Find where the given text appears and provide that cell's center as (X, Y) coordinate. 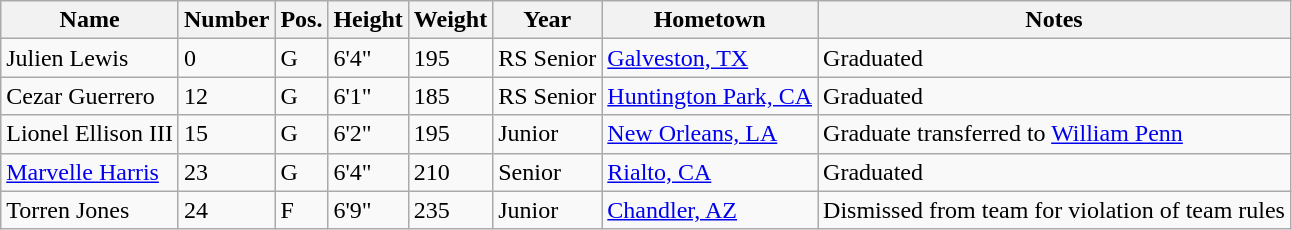
Julien Lewis (90, 58)
Number (226, 20)
F (302, 210)
Weight (450, 20)
Rialto, CA (710, 172)
Pos. (302, 20)
Name (90, 20)
Dismissed from team for violation of team rules (1054, 210)
Notes (1054, 20)
0 (226, 58)
15 (226, 134)
12 (226, 96)
Lionel Ellison III (90, 134)
Senior (548, 172)
185 (450, 96)
Galveston, TX (710, 58)
New Orleans, LA (710, 134)
210 (450, 172)
Torren Jones (90, 210)
Hometown (710, 20)
Huntington Park, CA (710, 96)
6'2" (368, 134)
23 (226, 172)
Graduate transferred to William Penn (1054, 134)
Cezar Guerrero (90, 96)
Marvelle Harris (90, 172)
6'1" (368, 96)
Chandler, AZ (710, 210)
235 (450, 210)
6'9" (368, 210)
Height (368, 20)
Year (548, 20)
24 (226, 210)
